Provide the (X, Y) coordinate of the cell's center where the given text is located.  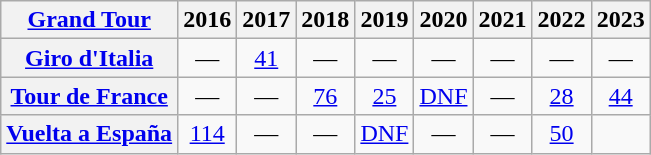
Vuelta a España (90, 134)
Grand Tour (90, 20)
2023 (620, 20)
2022 (562, 20)
2017 (266, 20)
41 (266, 58)
28 (562, 96)
2016 (208, 20)
44 (620, 96)
Giro d'Italia (90, 58)
2019 (384, 20)
50 (562, 134)
Tour de France (90, 96)
25 (384, 96)
2020 (444, 20)
2018 (326, 20)
2021 (502, 20)
114 (208, 134)
76 (326, 96)
